Search for the cell housing the specified text and yield its [X, Y] center coordinate. 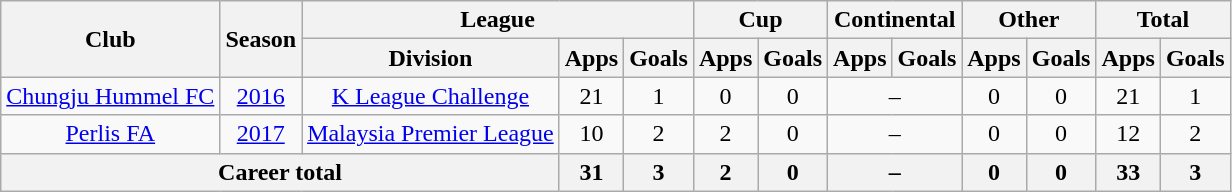
2016 [261, 96]
Season [261, 39]
K League Challenge [431, 96]
2017 [261, 134]
33 [1128, 172]
Career total [280, 172]
Cup [760, 20]
Malaysia Premier League [431, 134]
Continental [895, 20]
31 [591, 172]
Club [110, 39]
10 [591, 134]
12 [1128, 134]
Chungju Hummel FC [110, 96]
Total [1163, 20]
Perlis FA [110, 134]
Division [431, 58]
Other [1029, 20]
League [498, 20]
